Scan for the cell matching the given text and deliver its [x, y] coordinate at center. 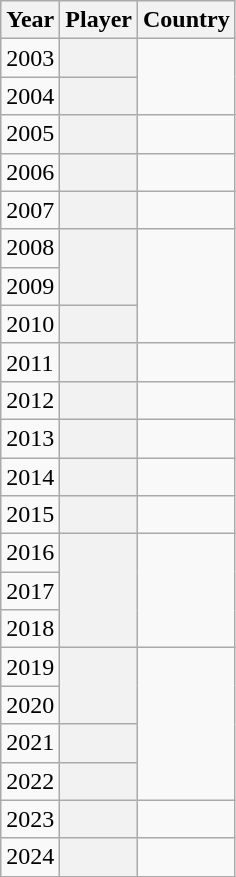
2008 [30, 248]
2015 [30, 515]
Country [187, 20]
2003 [30, 58]
2024 [30, 857]
Year [30, 20]
2004 [30, 96]
2018 [30, 629]
Player [99, 20]
2022 [30, 781]
2012 [30, 400]
2014 [30, 477]
2010 [30, 324]
2006 [30, 172]
2011 [30, 362]
2005 [30, 134]
2019 [30, 667]
2017 [30, 591]
2009 [30, 286]
2021 [30, 743]
2007 [30, 210]
2023 [30, 819]
2016 [30, 553]
2013 [30, 438]
2020 [30, 705]
